Return [x, y] of the center of cell containing provided text 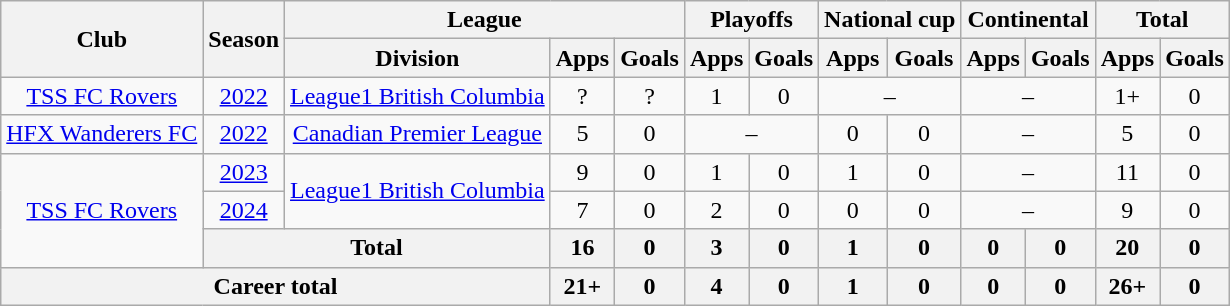
2023 [244, 172]
2 [716, 210]
4 [716, 286]
Playoffs [751, 20]
20 [1127, 248]
National cup [890, 20]
League [485, 20]
16 [582, 248]
Continental [1028, 20]
7 [582, 210]
Club [102, 39]
21+ [582, 286]
Career total [276, 286]
3 [716, 248]
11 [1127, 172]
Canadian Premier League [418, 134]
HFX Wanderers FC [102, 134]
26+ [1127, 286]
Season [244, 39]
Division [418, 58]
1+ [1127, 96]
2024 [244, 210]
